Detect which cell encompasses the target text, then output its (x, y) center coordinate. 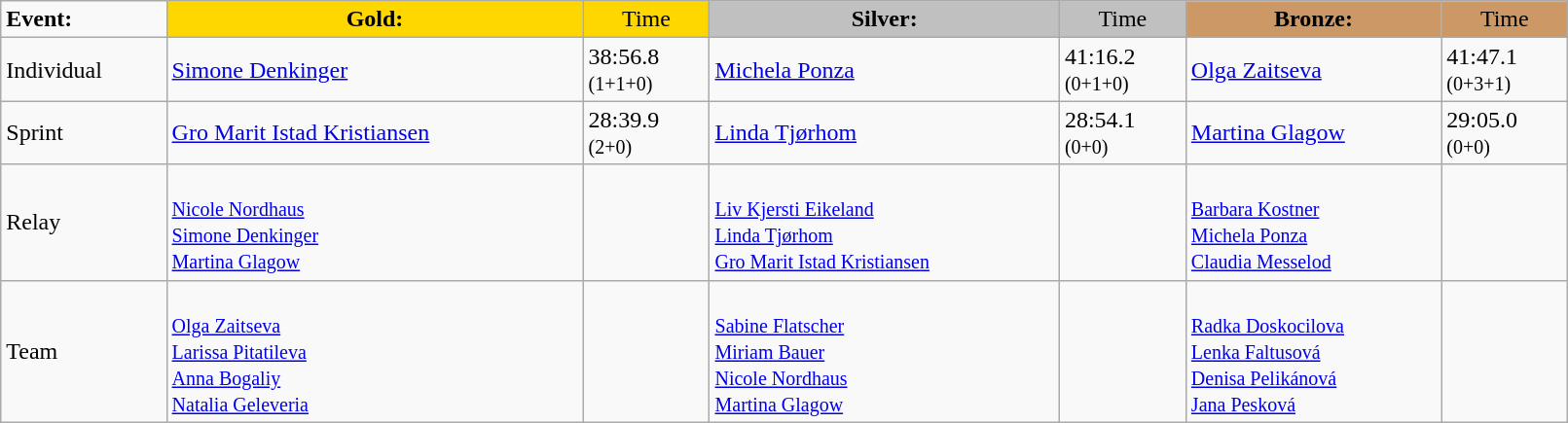
Sprint (84, 132)
41:16.2(0+1+0) (1122, 70)
Barbara Kostner Michela Ponza Claudia Messelod (1313, 222)
29:05.0 (0+0) (1505, 132)
Gold: (375, 19)
Bronze: (1313, 19)
41:47.1(0+3+1) (1505, 70)
Nicole Nordhaus Simone Denkinger Martina Glagow (375, 222)
Martina Glagow (1313, 132)
38:56.8(1+1+0) (646, 70)
Sabine Flatscher Miriam Bauer Nicole NordhausMartina Glagow (884, 351)
28:54.1(0+0) (1122, 132)
Simone Denkinger (375, 70)
Relay (84, 222)
Michela Ponza (884, 70)
Olga Zaitseva Larissa Pitatileva Anna BogaliyNatalia Geleveria (375, 351)
Liv Kjersti Eikeland Linda Tjørhom Gro Marit Istad Kristiansen (884, 222)
Gro Marit Istad Kristiansen (375, 132)
Event: (84, 19)
Linda Tjørhom (884, 132)
Team (84, 351)
Radka Doskocilova Lenka Faltusová Denisa PelikánováJana Pesková (1313, 351)
28:39.9 (2+0) (646, 132)
Individual (84, 70)
Olga Zaitseva (1313, 70)
Silver: (884, 19)
